Locate the cell with the specified text and output its (X, Y) center coordinate. 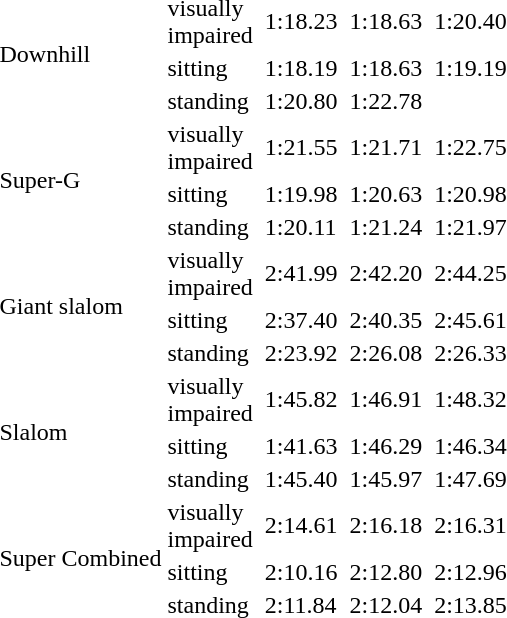
2:40.35 (386, 320)
1:45.97 (386, 479)
2:12.80 (386, 572)
1:18.63 (386, 68)
1:21.24 (386, 227)
1:21.71 (386, 148)
1:46.29 (386, 446)
2:16.18 (386, 526)
1:19.98 (301, 194)
2:26.08 (386, 353)
1:18.19 (301, 68)
2:41.99 (301, 274)
1:46.91 (386, 400)
2:14.61 (301, 526)
1:22.78 (386, 101)
2:23.92 (301, 353)
1:41.63 (301, 446)
1:20.80 (301, 101)
1:21.55 (301, 148)
2:42.20 (386, 274)
1:45.40 (301, 479)
2:10.16 (301, 572)
1:20.63 (386, 194)
1:20.11 (301, 227)
1:45.82 (301, 400)
2:37.40 (301, 320)
